Capture the cell that displays the provided text and extract its [X, Y] central coordinate. 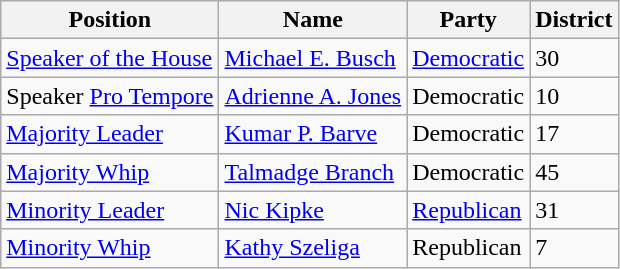
Speaker Pro Tempore [110, 96]
Kathy Szeliga [313, 248]
Majority Whip [110, 172]
Majority Leader [110, 134]
District [574, 20]
Kumar P. Barve [313, 134]
7 [574, 248]
Michael E. Busch [313, 58]
31 [574, 210]
Position [110, 20]
Speaker of the House [110, 58]
Minority Whip [110, 248]
Minority Leader [110, 210]
30 [574, 58]
Talmadge Branch [313, 172]
Nic Kipke [313, 210]
45 [574, 172]
17 [574, 134]
Party [468, 20]
Name [313, 20]
10 [574, 96]
Adrienne A. Jones [313, 96]
